Identify which cell holds the provided text, then report its (X, Y) central coordinate. 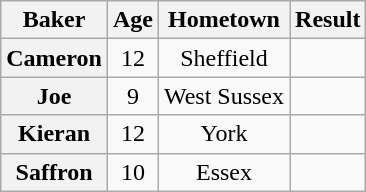
Saffron (54, 172)
York (224, 134)
Hometown (224, 20)
Sheffield (224, 58)
Cameron (54, 58)
West Sussex (224, 96)
Baker (54, 20)
Kieran (54, 134)
10 (132, 172)
Joe (54, 96)
9 (132, 96)
Result (328, 20)
Essex (224, 172)
Age (132, 20)
